From the cell containing the given text, extract its center point as [X, Y] coordinate. 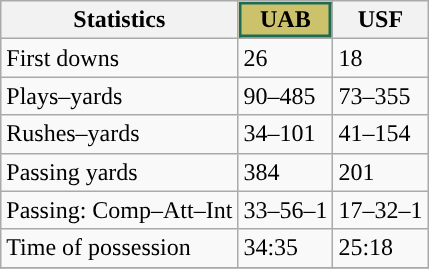
Rushes–yards [120, 134]
73–355 [380, 96]
UAB [286, 20]
17–32–1 [380, 210]
Plays–yards [120, 96]
Passing: Comp–Att–Int [120, 210]
384 [286, 172]
Time of possession [120, 248]
201 [380, 172]
41–154 [380, 134]
90–485 [286, 96]
USF [380, 20]
Passing yards [120, 172]
26 [286, 58]
First downs [120, 58]
34:35 [286, 248]
Statistics [120, 20]
34–101 [286, 134]
18 [380, 58]
25:18 [380, 248]
33–56–1 [286, 210]
